Capture the cell that displays the provided text and extract its [x, y] central coordinate. 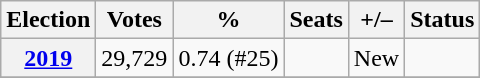
New [376, 58]
2019 [48, 58]
+/– [376, 20]
29,729 [134, 58]
Votes [134, 20]
Election [48, 20]
% [228, 20]
Status [442, 20]
Seats [316, 20]
0.74 (#25) [228, 58]
